Search for the cell housing the specified text and yield its (X, Y) center coordinate. 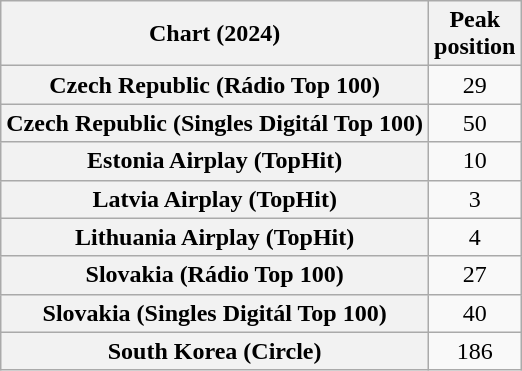
Slovakia (Rádio Top 100) (215, 275)
4 (475, 237)
Peakposition (475, 34)
Czech Republic (Rádio Top 100) (215, 85)
Chart (2024) (215, 34)
3 (475, 199)
Slovakia (Singles Digitál Top 100) (215, 313)
10 (475, 161)
Estonia Airplay (TopHit) (215, 161)
186 (475, 351)
South Korea (Circle) (215, 351)
27 (475, 275)
40 (475, 313)
Latvia Airplay (TopHit) (215, 199)
Lithuania Airplay (TopHit) (215, 237)
50 (475, 123)
29 (475, 85)
Czech Republic (Singles Digitál Top 100) (215, 123)
